Extract the [x, y] coordinate from the center of the cell holding the provided text.  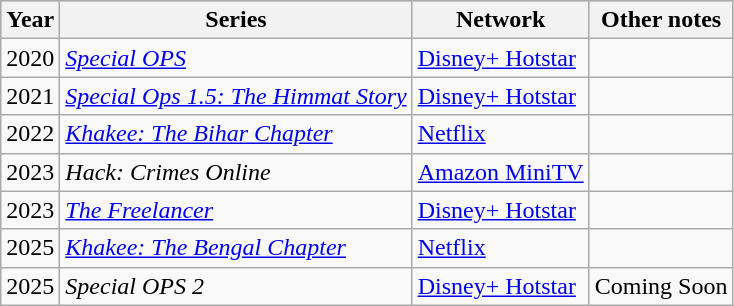
Network [500, 20]
2022 [30, 134]
Coming Soon [661, 286]
Special Ops 1.5: The Himmat Story [236, 96]
Special OPS 2 [236, 286]
Other notes [661, 20]
The Freelancer [236, 210]
Khakee: The Bengal Chapter [236, 248]
2021 [30, 96]
Hack: Crimes Online [236, 172]
Khakee: The Bihar Chapter [236, 134]
2020 [30, 58]
Amazon MiniTV [500, 172]
Special OPS [236, 58]
Series [236, 20]
Year [30, 20]
